Return (x, y) of the center of cell containing provided text 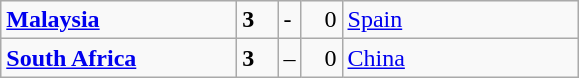
Spain (460, 20)
South Africa (119, 58)
- (290, 20)
– (290, 58)
Malaysia (119, 20)
China (460, 58)
